Identify which cell holds the provided text, then report its [X, Y] central coordinate. 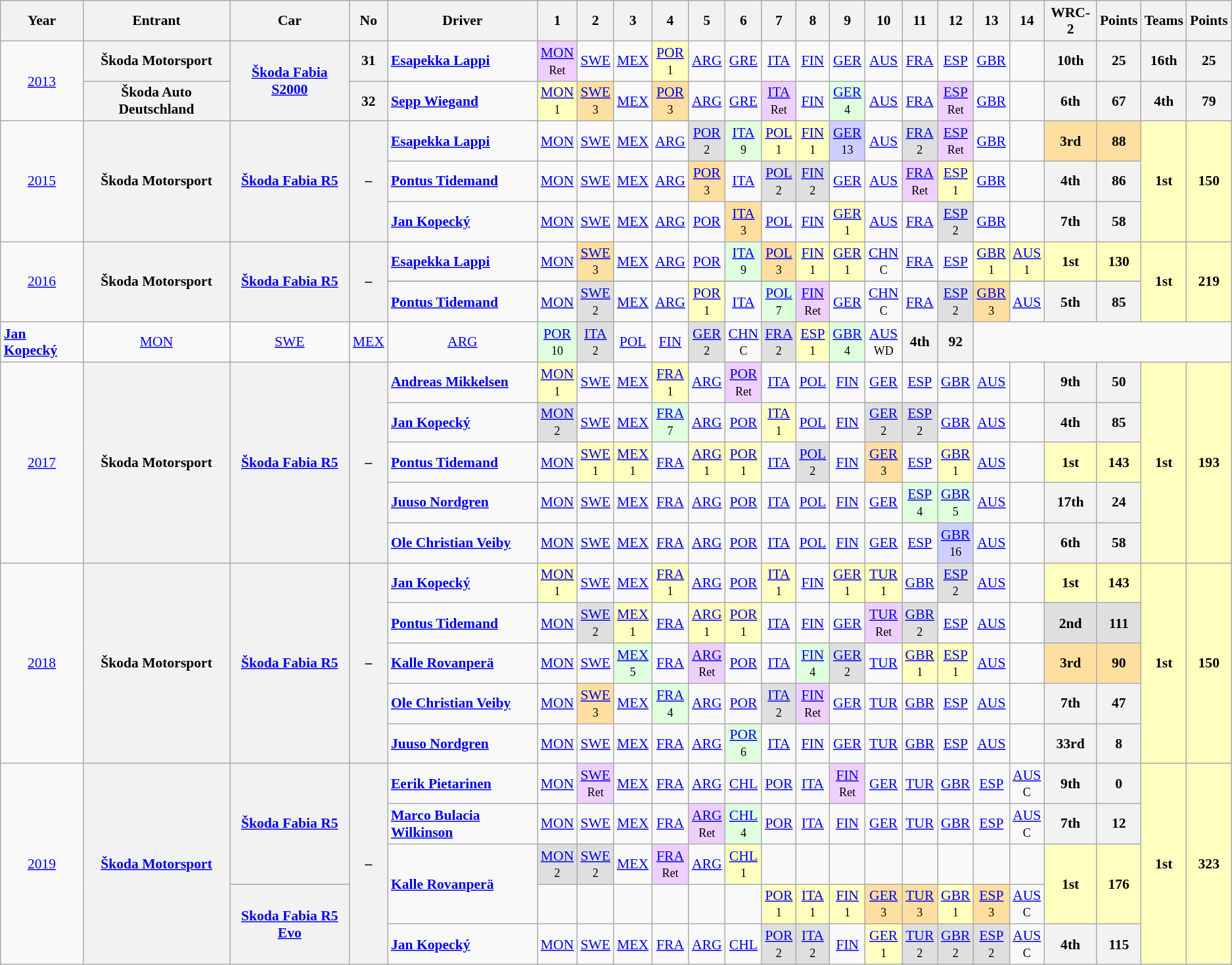
1 [557, 21]
MEX5 [633, 663]
FIN2 [812, 181]
3 [633, 21]
POL1 [779, 142]
CHL4 [744, 824]
FRA4 [670, 703]
11 [920, 21]
Eerik Pietarinen [463, 784]
Year [42, 21]
GBR16 [955, 543]
GBR3 [992, 302]
Sepp Wiegand [463, 101]
176 [1119, 884]
24 [1119, 503]
2019 [42, 864]
323 [1209, 864]
Andreas Mikkelsen [463, 382]
Skoda Fabia R5 Evo [290, 924]
193 [1209, 462]
67 [1119, 101]
Škoda Auto Deutschland [156, 101]
86 [1119, 181]
Teams [1164, 21]
POL3 [779, 261]
POR6 [744, 744]
POR10 [557, 342]
2015 [42, 181]
2nd [1070, 623]
88 [1119, 142]
PORRet [744, 382]
TUR2 [920, 945]
50 [1119, 382]
16th [1164, 60]
7 [779, 21]
GER13 [848, 142]
2018 [42, 663]
13 [992, 21]
ESP3 [992, 904]
0 [1119, 784]
FRA7 [670, 422]
32 [369, 101]
33rd [1070, 744]
Driver [463, 21]
AUSWD [884, 342]
GER4 [848, 101]
2016 [42, 282]
219 [1209, 282]
92 [955, 342]
CHL1 [744, 864]
115 [1119, 945]
4 [670, 21]
Car [290, 21]
SWERet [595, 784]
TUR3 [920, 904]
2017 [42, 462]
ITARet [779, 101]
17th [1070, 503]
47 [1119, 703]
14 [1026, 21]
ITA3 [744, 222]
TURRet [884, 623]
2 [595, 21]
9 [848, 21]
2013 [42, 81]
10th [1070, 60]
AUS1 [1026, 261]
GBR5 [955, 503]
No [369, 21]
Marco Bulacia Wilkinson [463, 824]
10 [884, 21]
79 [1209, 101]
130 [1119, 261]
MONRet [557, 60]
31 [369, 60]
Škoda Fabia S2000 [290, 81]
5th [1070, 302]
90 [1119, 663]
111 [1119, 623]
SWE1 [595, 462]
FIN4 [812, 663]
6 [744, 21]
5 [707, 21]
Entrant [156, 21]
ESP4 [920, 503]
TUR1 [884, 583]
WRC-2 [1070, 21]
POL7 [779, 302]
GBR4 [848, 342]
